Return [x, y] of the center of cell containing provided text 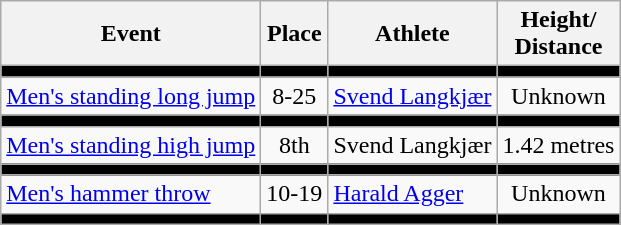
Event [131, 34]
8-25 [294, 96]
10-19 [294, 194]
Height/Distance [558, 34]
Men's standing long jump [131, 96]
Harald Agger [412, 194]
Men's standing high jump [131, 145]
8th [294, 145]
Athlete [412, 34]
Place [294, 34]
1.42 metres [558, 145]
Men's hammer throw [131, 194]
